Capture the cell that displays the provided text and extract its [X, Y] central coordinate. 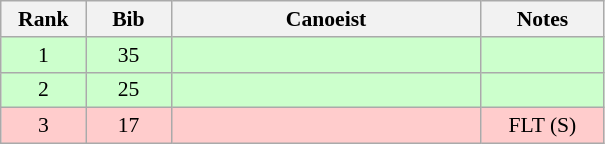
3 [44, 126]
Canoeist [326, 19]
35 [128, 55]
25 [128, 90]
17 [128, 126]
Bib [128, 19]
Rank [44, 19]
Notes [542, 19]
2 [44, 90]
1 [44, 55]
FLT (S) [542, 126]
